Identify which cell holds the provided text, then report its [X, Y] central coordinate. 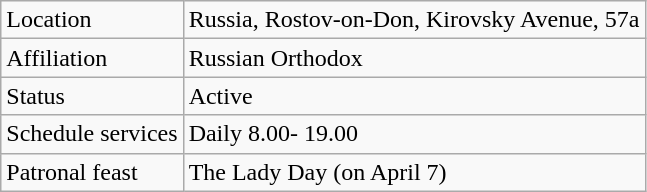
Daily 8.00- 19.00 [414, 134]
Patronal feast [92, 172]
Active [414, 96]
Schedule services [92, 134]
Status [92, 96]
The Lady Day (on April 7) [414, 172]
Russia, Rostov-on-Don, Kirovsky Avenue, 57a [414, 20]
Affiliation [92, 58]
Russian Orthodox [414, 58]
Location [92, 20]
